Detect which cell encompasses the target text, then output its (x, y) center coordinate. 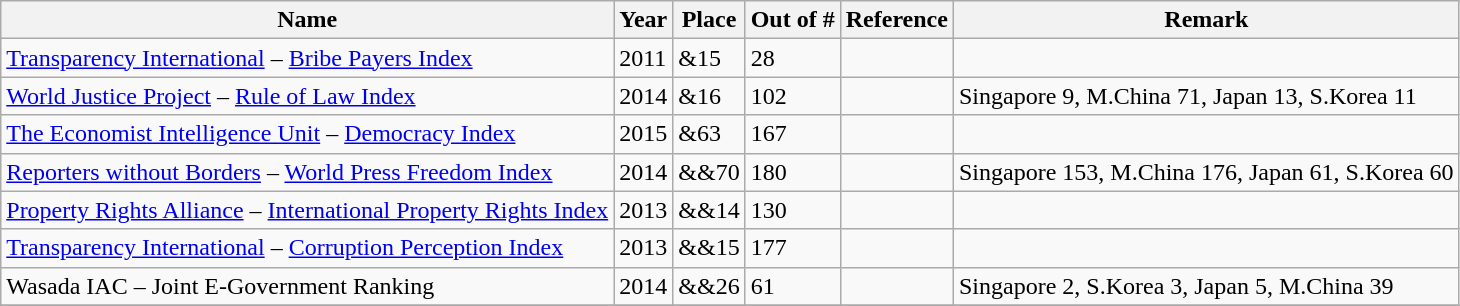
167 (792, 134)
&63 (709, 134)
&15 (709, 58)
&16 (709, 96)
Wasada IAC – Joint E-Government Ranking (308, 286)
World Justice Project – Rule of Law Index (308, 96)
Singapore 153, M.China 176, Japan 61, S.Korea 60 (1206, 172)
Singapore 9, M.China 71, Japan 13, S.Korea 11 (1206, 96)
2015 (644, 134)
28 (792, 58)
&&15 (709, 248)
The Economist Intelligence Unit – Democracy Index (308, 134)
&&70 (709, 172)
Transparency International – Corruption Perception Index (308, 248)
Name (308, 20)
177 (792, 248)
61 (792, 286)
Reference (896, 20)
102 (792, 96)
&&14 (709, 210)
130 (792, 210)
Reporters without Borders – World Press Freedom Index (308, 172)
Remark (1206, 20)
180 (792, 172)
Transparency International – Bribe Payers Index (308, 58)
Out of # (792, 20)
Property Rights Alliance – International Property Rights Index (308, 210)
2011 (644, 58)
&&26 (709, 286)
Singapore 2, S.Korea 3, Japan 5, M.China 39 (1206, 286)
Place (709, 20)
Year (644, 20)
